Detect which cell encompasses the target text, then output its (X, Y) center coordinate. 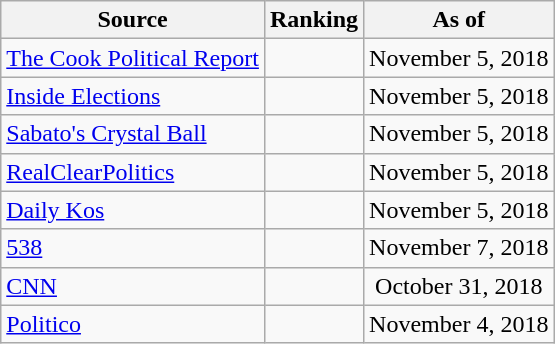
Sabato's Crystal Ball (133, 134)
The Cook Political Report (133, 58)
RealClearPolitics (133, 172)
As of (459, 20)
November 4, 2018 (459, 324)
October 31, 2018 (459, 286)
Source (133, 20)
CNN (133, 286)
538 (133, 248)
Politico (133, 324)
Ranking (314, 20)
Daily Kos (133, 210)
November 7, 2018 (459, 248)
Inside Elections (133, 96)
